Pinpoint the cell where the given text exists, returning its [x, y] midpoint coordinate. 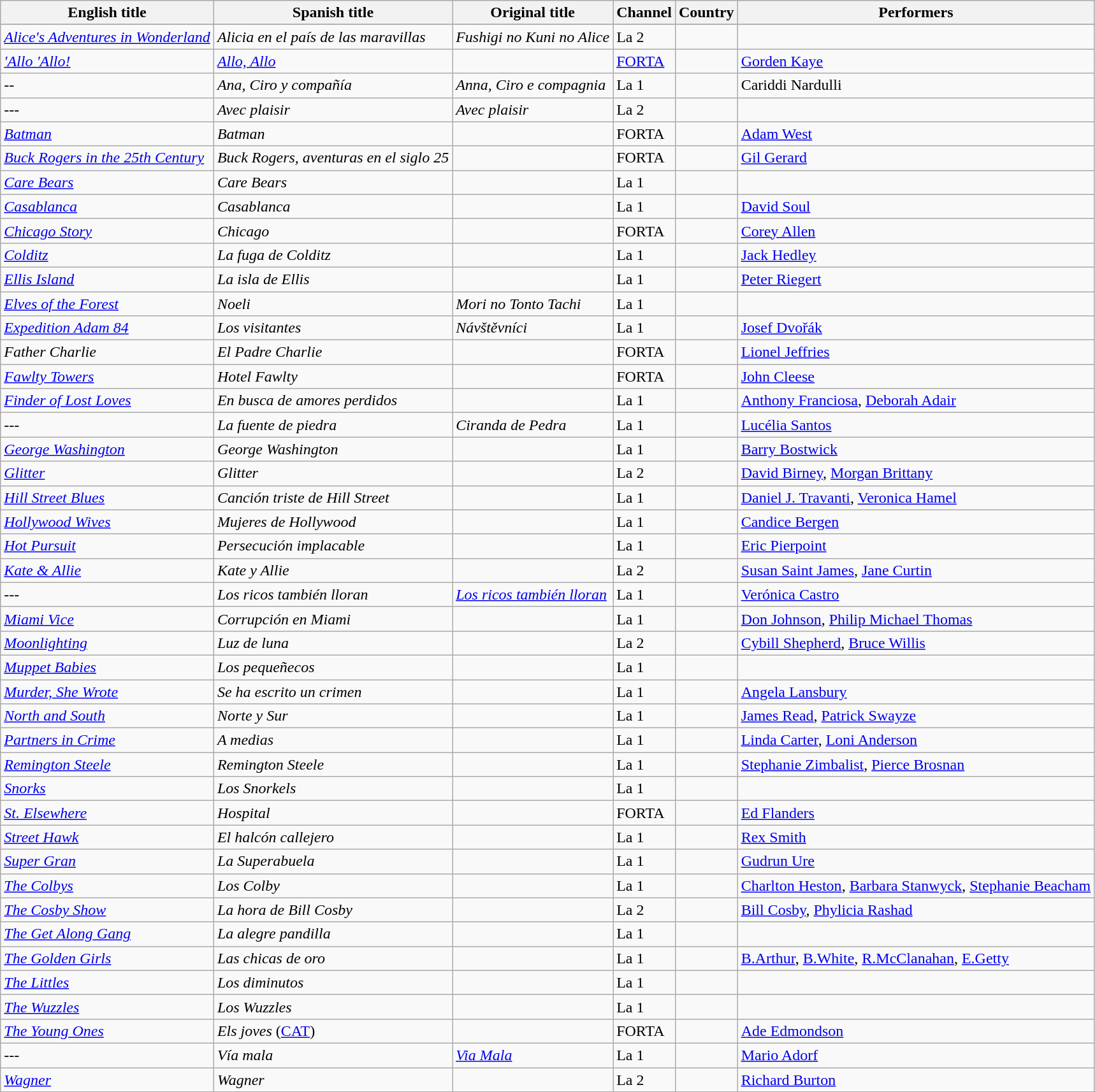
Bill Cosby, Phylicia Rashad [916, 910]
Angela Lansbury [916, 691]
Miami Vice [107, 619]
Josef Dvořák [916, 328]
Muppet Babies [107, 667]
Los Snorkels [333, 789]
Via Mala [533, 1055]
-- [107, 85]
Peter Riegert [916, 279]
Susan Saint James, Jane Curtin [916, 570]
La alegre pandilla [333, 934]
Buck Rogers, aventuras en el siglo 25 [333, 158]
Mario Adorf [916, 1055]
North and South [107, 716]
'Allo 'Allo! [107, 61]
The Young Ones [107, 1031]
La hora de Bill Cosby [333, 910]
Corrupción en Miami [333, 619]
Mujeres de Hollywood [333, 522]
Els joves (CAT) [333, 1031]
Murder, She Wrote [107, 691]
Moonlighting [107, 643]
La isla de Ellis [333, 279]
Anna, Ciro e compagnia [533, 85]
Channel [644, 13]
En busca de amores perdidos [333, 401]
La Superabuela [333, 861]
Fushigi no Kuni no Alice [533, 37]
Jack Hedley [916, 255]
Vía mala [333, 1055]
Chicago Story [107, 231]
Gil Gerard [916, 158]
The Get Along Gang [107, 934]
B.Arthur, B.White, R.McClanahan, E.Getty [916, 958]
Ed Flanders [916, 813]
David Birney, Morgan Brittany [916, 473]
Las chicas de oro [333, 958]
Los pequeñecos [333, 667]
Colditz [107, 255]
Lionel Jeffries [916, 352]
Don Johnson, Philip Michael Thomas [916, 619]
Noeli [333, 304]
Partners in Crime [107, 740]
David Soul [916, 206]
El Padre Charlie [333, 352]
Mori no Tonto Tachi [533, 304]
Cybill Shepherd, Bruce Willis [916, 643]
Luz de luna [333, 643]
Country [706, 13]
Elves of the Forest [107, 304]
Fawlty Towers [107, 377]
Original title [533, 13]
La fuga de Colditz [333, 255]
Hill Street Blues [107, 498]
Los Wuzzles [333, 1007]
Spanish title [333, 13]
English title [107, 13]
Rex Smith [916, 837]
John Cleese [916, 377]
Los diminutos [333, 982]
Eric Pierpoint [916, 546]
Snorks [107, 789]
Linda Carter, Loni Anderson [916, 740]
Norte y Sur [333, 716]
Gudrun Ure [916, 861]
Hotel Fawlty [333, 377]
Los Colby [333, 886]
Návštěvníci [533, 328]
Super Gran [107, 861]
Ciranda de Pedra [533, 425]
Candice Bergen [916, 522]
Hot Pursuit [107, 546]
Adam West [916, 134]
Performers [916, 13]
Hospital [333, 813]
Canción triste de Hill Street [333, 498]
Ana, Ciro y compañía [333, 85]
The Wuzzles [107, 1007]
Anthony Franciosa, Deborah Adair [916, 401]
The Cosby Show [107, 910]
Barry Bostwick [916, 449]
Persecución implacable [333, 546]
Se ha escrito un crimen [333, 691]
The Littles [107, 982]
Kate y Allie [333, 570]
Allo, Allo [333, 61]
Corey Allen [916, 231]
The Colbys [107, 886]
Alice's Adventures in Wonderland [107, 37]
Los visitantes [333, 328]
Finder of Lost Loves [107, 401]
A medias [333, 740]
Cariddi Nardulli [916, 85]
Richard Burton [916, 1080]
Kate & Allie [107, 570]
James Read, Patrick Swayze [916, 716]
Alicia en el país de las maravillas [333, 37]
St. Elsewhere [107, 813]
Gorden Kaye [916, 61]
Charlton Heston, Barbara Stanwyck, Stephanie Beacham [916, 886]
El halcón callejero [333, 837]
Street Hawk [107, 837]
The Golden Girls [107, 958]
Stephanie Zimbalist, Pierce Brosnan [916, 765]
Chicago [333, 231]
Daniel J. Travanti, Veronica Hamel [916, 498]
Verónica Castro [916, 594]
Ellis Island [107, 279]
Lucélia Santos [916, 425]
La fuente de piedra [333, 425]
Ade Edmondson [916, 1031]
Father Charlie [107, 352]
Hollywood Wives [107, 522]
Buck Rogers in the 25th Century [107, 158]
Expedition Adam 84 [107, 328]
